Identify which cell holds the provided text, then report its (x, y) central coordinate. 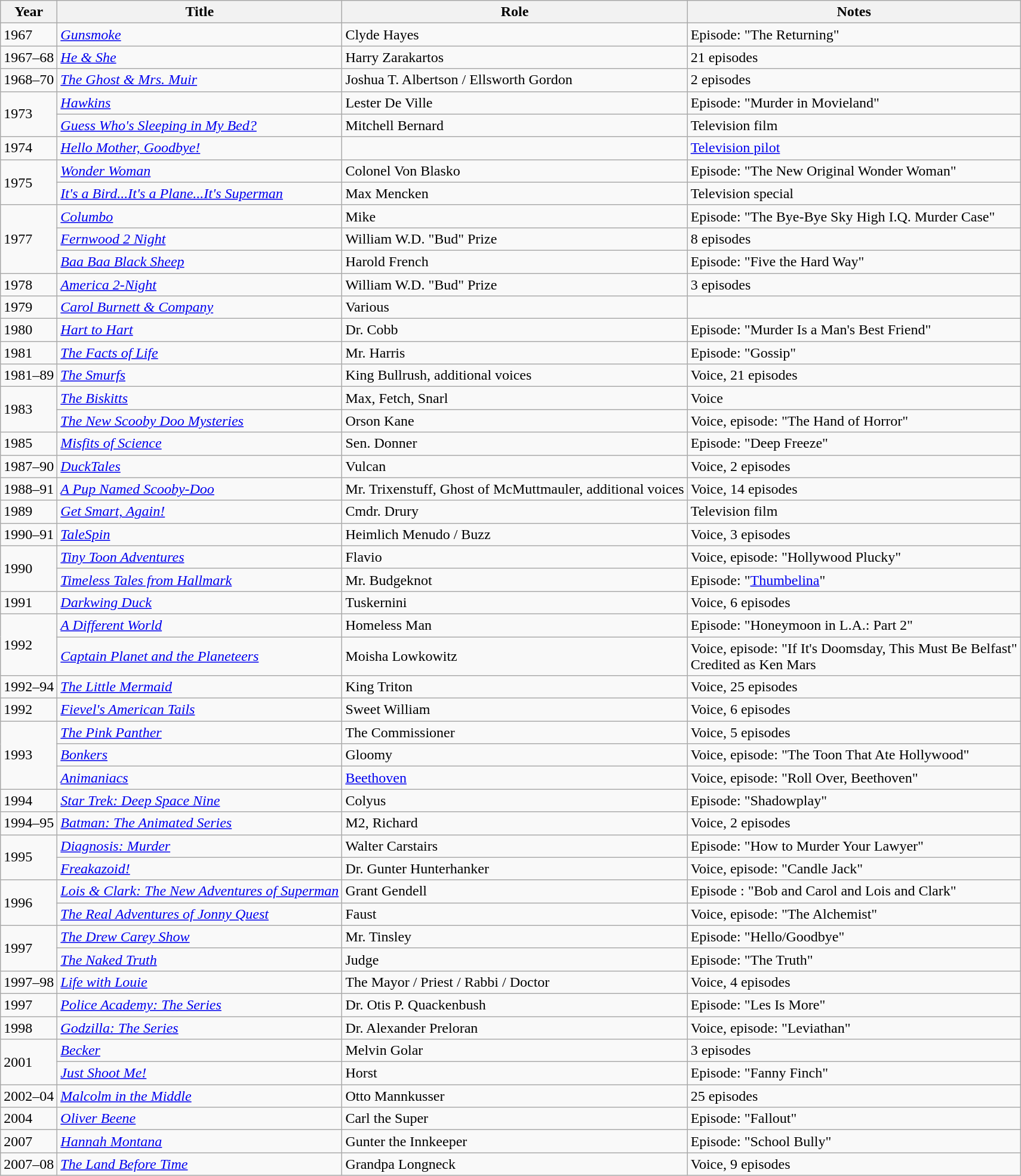
21 episodes (854, 57)
1967–68 (29, 57)
Television pilot (854, 148)
King Triton (515, 687)
Voice, 3 episodes (854, 534)
M2, Richard (515, 823)
A Pup Named Scooby-Doo (199, 489)
The Drew Carey Show (199, 937)
Episode: "Fallout" (854, 1119)
1987–90 (29, 466)
Otto Mannkusser (515, 1096)
The Real Adventures of Jonny Quest (199, 914)
The Little Mermaid (199, 687)
2001 (29, 1062)
Get Smart, Again! (199, 512)
Episode : "Bob and Carol and Lois and Clark" (854, 891)
Beethoven (515, 778)
Life with Louie (199, 982)
1998 (29, 1027)
25 episodes (854, 1096)
Lester De Ville (515, 103)
Sen. Donner (515, 444)
Max, Fetch, Snarl (515, 398)
Hello Mother, Goodbye! (199, 148)
Voice, episode: "Roll Over, Beethoven" (854, 778)
Gunsmoke (199, 35)
1985 (29, 444)
1994 (29, 801)
Malcolm in the Middle (199, 1096)
The Biskitts (199, 398)
1983 (29, 410)
The Ghost & Mrs. Muir (199, 80)
It's a Bird...It's a Plane...It's Superman (199, 193)
Episode: "Shadowplay" (854, 801)
Wonder Woman (199, 171)
Voice, episode: "Hollywood Plucky" (854, 557)
Cmdr. Drury (515, 512)
Episode: "Les Is More" (854, 1005)
1995 (29, 857)
Episode: "How to Murder Your Lawyer" (854, 846)
1992–94 (29, 687)
Voice (854, 398)
Becker (199, 1051)
Dr. Alexander Preloran (515, 1027)
Episode: "The Returning" (854, 35)
2004 (29, 1119)
A Different World (199, 625)
1974 (29, 148)
Godzilla: The Series (199, 1027)
The Facts of Life (199, 353)
1967 (29, 35)
Voice, episode: "Leviathan" (854, 1027)
Tuskernini (515, 602)
Voice, episode: "Candle Jack" (854, 869)
The Smurfs (199, 375)
Grandpa Longneck (515, 1164)
The Land Before Time (199, 1164)
Misfits of Science (199, 444)
Harry Zarakartos (515, 57)
Guess Who's Sleeping in My Bed? (199, 125)
Oliver Beene (199, 1119)
Episode: "Five the Hard Way" (854, 261)
Dr. Gunter Hunterhanker (515, 869)
Flavio (515, 557)
Hart to Hart (199, 330)
1979 (29, 307)
1973 (29, 114)
Judge (515, 959)
Episode: "Murder Is a Man's Best Friend" (854, 330)
The Commissioner (515, 732)
The Naked Truth (199, 959)
Baa Baa Black Sheep (199, 261)
Dr. Otis P. Quackenbush (515, 1005)
Mr. Tinsley (515, 937)
Notes (854, 12)
1980 (29, 330)
Columbo (199, 216)
Episode: "School Bully" (854, 1141)
Fernwood 2 Night (199, 239)
Voice, 14 episodes (854, 489)
Year (29, 12)
1993 (29, 755)
1997–98 (29, 982)
Clyde Hayes (515, 35)
2007–08 (29, 1164)
Episode: "Gossip" (854, 353)
Voice, episode: "The Hand of Horror" (854, 421)
Captain Planet and the Planeteers (199, 655)
Role (515, 12)
1991 (29, 602)
Vulcan (515, 466)
Carol Burnett & Company (199, 307)
2007 (29, 1141)
Tiny Toon Adventures (199, 557)
Voice, 5 episodes (854, 732)
Bonkers (199, 755)
Horst (515, 1073)
Fievel's American Tails (199, 710)
King Bullrush, additional voices (515, 375)
Joshua T. Albertson / Ellsworth Gordon (515, 80)
Mr. Budgeknot (515, 580)
Mr. Harris (515, 353)
Voice, 4 episodes (854, 982)
Episode: "Hello/Goodbye" (854, 937)
2 episodes (854, 80)
Voice, episode: "The Alchemist" (854, 914)
TaleSpin (199, 534)
Melvin Golar (515, 1051)
Police Academy: The Series (199, 1005)
1994–95 (29, 823)
Just Shoot Me! (199, 1073)
Various (515, 307)
Colonel Von Blasko (515, 171)
1990 (29, 568)
Homeless Man (515, 625)
1990–91 (29, 534)
1989 (29, 512)
America 2-Night (199, 285)
Gunter the Innkeeper (515, 1141)
Darkwing Duck (199, 602)
Heimlich Menudo / Buzz (515, 534)
Orson Kane (515, 421)
Colyus (515, 801)
Carl the Super (515, 1119)
Voice, episode: "If It's Doomsday, This Must Be Belfast"Credited as Ken Mars (854, 655)
Voice, 9 episodes (854, 1164)
1968–70 (29, 80)
Timeless Tales from Hallmark (199, 580)
He & She (199, 57)
Mike (515, 216)
Television special (854, 193)
1981–89 (29, 375)
Voice, 25 episodes (854, 687)
Episode: "Honeymoon in L.A.: Part 2" (854, 625)
Episode: "The New Original Wonder Woman" (854, 171)
Diagnosis: Murder (199, 846)
Grant Gendell (515, 891)
The New Scooby Doo Mysteries (199, 421)
Walter Carstairs (515, 846)
Star Trek: Deep Space Nine (199, 801)
Episode: "Fanny Finch" (854, 1073)
Max Mencken (515, 193)
Dr. Cobb (515, 330)
Lois & Clark: The New Adventures of Superman (199, 891)
Mitchell Bernard (515, 125)
Hawkins (199, 103)
Gloomy (515, 755)
1977 (29, 239)
1975 (29, 182)
1988–91 (29, 489)
Episode: "Murder in Movieland" (854, 103)
8 episodes (854, 239)
Moisha Lowkowitz (515, 655)
DuckTales (199, 466)
Harold French (515, 261)
Batman: The Animated Series (199, 823)
Episode: "The Bye-Bye Sky High I.Q. Murder Case" (854, 216)
Title (199, 12)
Sweet William (515, 710)
Hannah Montana (199, 1141)
2002–04 (29, 1096)
Voice, episode: "The Toon That Ate Hollywood" (854, 755)
Animaniacs (199, 778)
1981 (29, 353)
Episode: "The Truth" (854, 959)
Episode: "Thumbelina" (854, 580)
The Mayor / Priest / Rabbi / Doctor (515, 982)
1996 (29, 903)
Freakazoid! (199, 869)
Voice, 21 episodes (854, 375)
1978 (29, 285)
Episode: "Deep Freeze" (854, 444)
Faust (515, 914)
The Pink Panther (199, 732)
Mr. Trixenstuff, Ghost of McMuttmauler, additional voices (515, 489)
